Return the (X, Y) coordinate for the center point of the cell that contains the specified text.  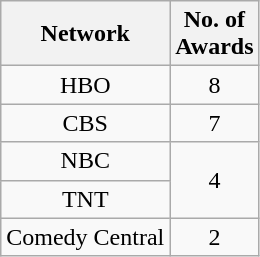
CBS (86, 123)
HBO (86, 85)
8 (214, 85)
No. ofAwards (214, 34)
7 (214, 123)
Network (86, 34)
2 (214, 237)
4 (214, 180)
TNT (86, 199)
Comedy Central (86, 237)
NBC (86, 161)
